For the text-containing cell, return its midpoint in (X, Y) coordinate format. 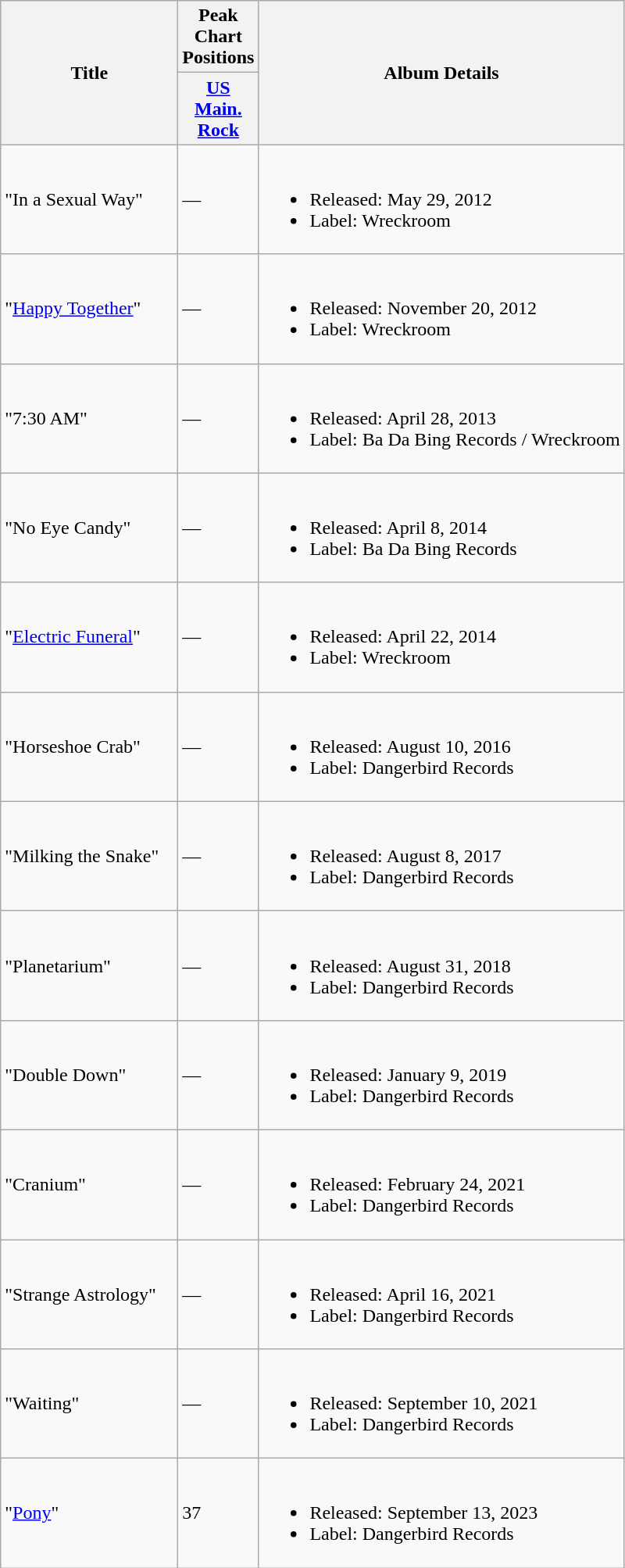
Released: September 10, 2021Label: Dangerbird Records (441, 1404)
"7:30 AM" (89, 418)
Released: September 13, 2023Label: Dangerbird Records (441, 1513)
Released: April 16, 2021Label: Dangerbird Records (441, 1294)
"Electric Funeral" (89, 637)
Released: April 28, 2013Label: Ba Da Bing Records / Wreckroom (441, 418)
Released: November 20, 2012Label: Wreckroom (441, 309)
"Pony" (89, 1513)
"Horseshoe Crab" (89, 746)
37 (219, 1513)
Released: August 31, 2018Label: Dangerbird Records (441, 965)
"Strange Astrology" (89, 1294)
"No Eye Candy" (89, 528)
Album Details (441, 73)
Title (89, 73)
"Planetarium" (89, 965)
"Happy Together" (89, 309)
"Waiting" (89, 1404)
Released: May 29, 2012Label: Wreckroom (441, 199)
USMain.Rock (219, 109)
Peak Chart Positions (219, 37)
Released: February 24, 2021Label: Dangerbird Records (441, 1184)
Released: April 8, 2014Label: Ba Da Bing Records (441, 528)
"Milking the Snake" (89, 856)
"Cranium" (89, 1184)
Released: August 8, 2017Label: Dangerbird Records (441, 856)
Released: August 10, 2016Label: Dangerbird Records (441, 746)
Released: April 22, 2014Label: Wreckroom (441, 637)
Released: January 9, 2019Label: Dangerbird Records (441, 1075)
"In a Sexual Way" (89, 199)
"Double Down" (89, 1075)
